Capture the cell that displays the provided text and extract its [x, y] central coordinate. 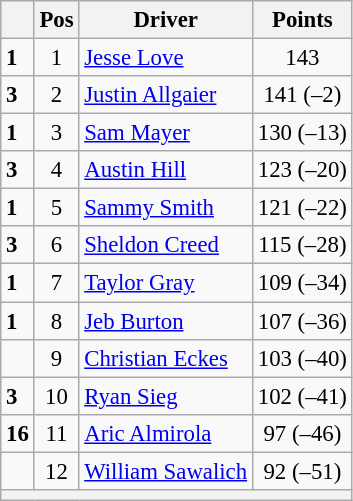
141 (–2) [302, 95]
97 (–46) [302, 433]
4 [56, 170]
Points [302, 20]
Sammy Smith [166, 208]
16 [18, 433]
12 [56, 471]
Jeb Burton [166, 321]
130 (–13) [302, 133]
115 (–28) [302, 245]
102 (–41) [302, 396]
143 [302, 58]
103 (–40) [302, 358]
Jesse Love [166, 58]
9 [56, 358]
92 (–51) [302, 471]
121 (–22) [302, 208]
Sheldon Creed [166, 245]
Christian Eckes [166, 358]
8 [56, 321]
5 [56, 208]
Justin Allgaier [166, 95]
2 [56, 95]
Ryan Sieg [166, 396]
123 (–20) [302, 170]
Driver [166, 20]
Aric Almirola [166, 433]
William Sawalich [166, 471]
6 [56, 245]
11 [56, 433]
107 (–36) [302, 321]
10 [56, 396]
109 (–34) [302, 283]
Austin Hill [166, 170]
7 [56, 283]
Taylor Gray [166, 283]
Pos [56, 20]
Sam Mayer [166, 133]
